From the cell containing the given text, extract its center point as (X, Y) coordinate. 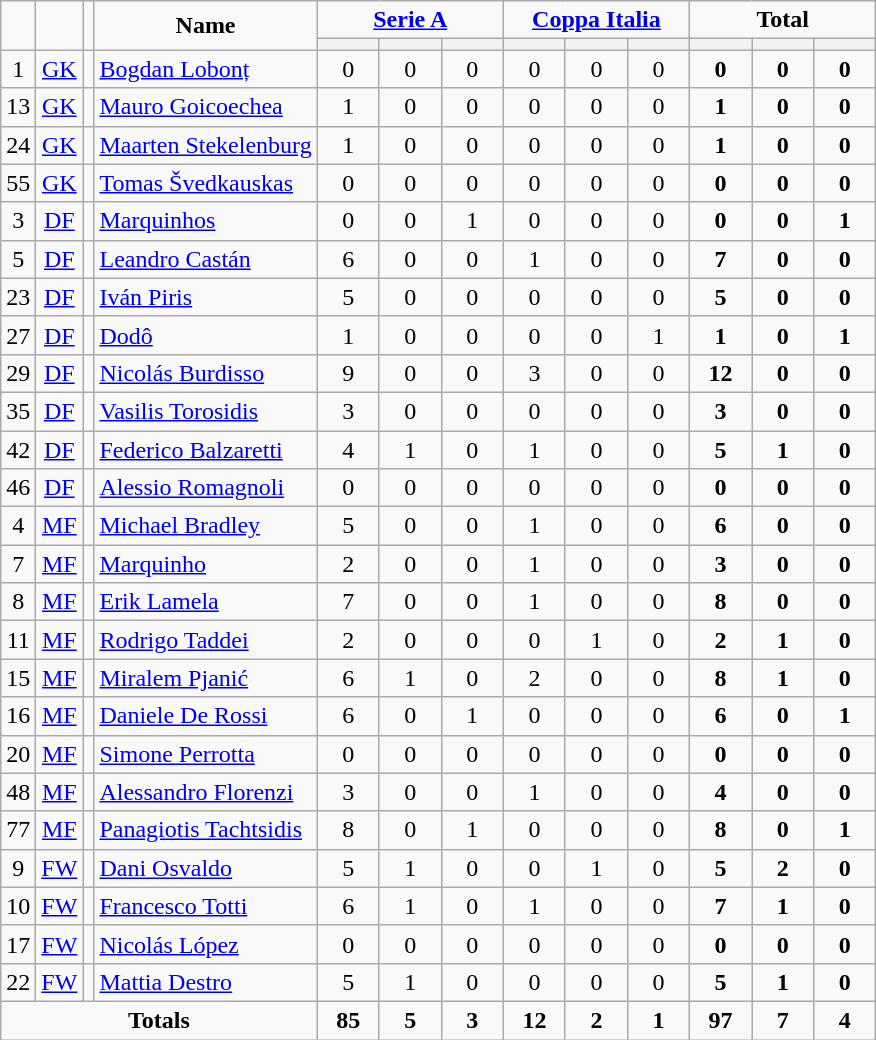
Erik Lamela (206, 602)
11 (18, 640)
Rodrigo Taddei (206, 640)
Vasilis Torosidis (206, 411)
Leandro Castán (206, 259)
Tomas Švedkauskas (206, 183)
Simone Perrotta (206, 754)
Serie A (410, 20)
27 (18, 335)
Daniele De Rossi (206, 716)
Panagiotis Tachtsidis (206, 830)
15 (18, 678)
23 (18, 297)
Nicolás López (206, 944)
10 (18, 906)
24 (18, 145)
Coppa Italia (596, 20)
Miralem Pjanić (206, 678)
77 (18, 830)
Alessandro Florenzi (206, 792)
Mauro Goicoechea (206, 107)
Marquinhos (206, 221)
97 (721, 1020)
13 (18, 107)
20 (18, 754)
Mattia Destro (206, 982)
35 (18, 411)
85 (348, 1020)
Marquinho (206, 564)
Totals (159, 1020)
Nicolás Burdisso (206, 373)
29 (18, 373)
Francesco Totti (206, 906)
16 (18, 716)
42 (18, 449)
Name (206, 26)
Bogdan Lobonț (206, 69)
Dani Osvaldo (206, 868)
22 (18, 982)
Federico Balzaretti (206, 449)
Dodô (206, 335)
17 (18, 944)
Total (783, 20)
55 (18, 183)
Michael Bradley (206, 526)
Maarten Stekelenburg (206, 145)
Iván Piris (206, 297)
Alessio Romagnoli (206, 488)
48 (18, 792)
46 (18, 488)
